Search for the cell housing the specified text and yield its [X, Y] center coordinate. 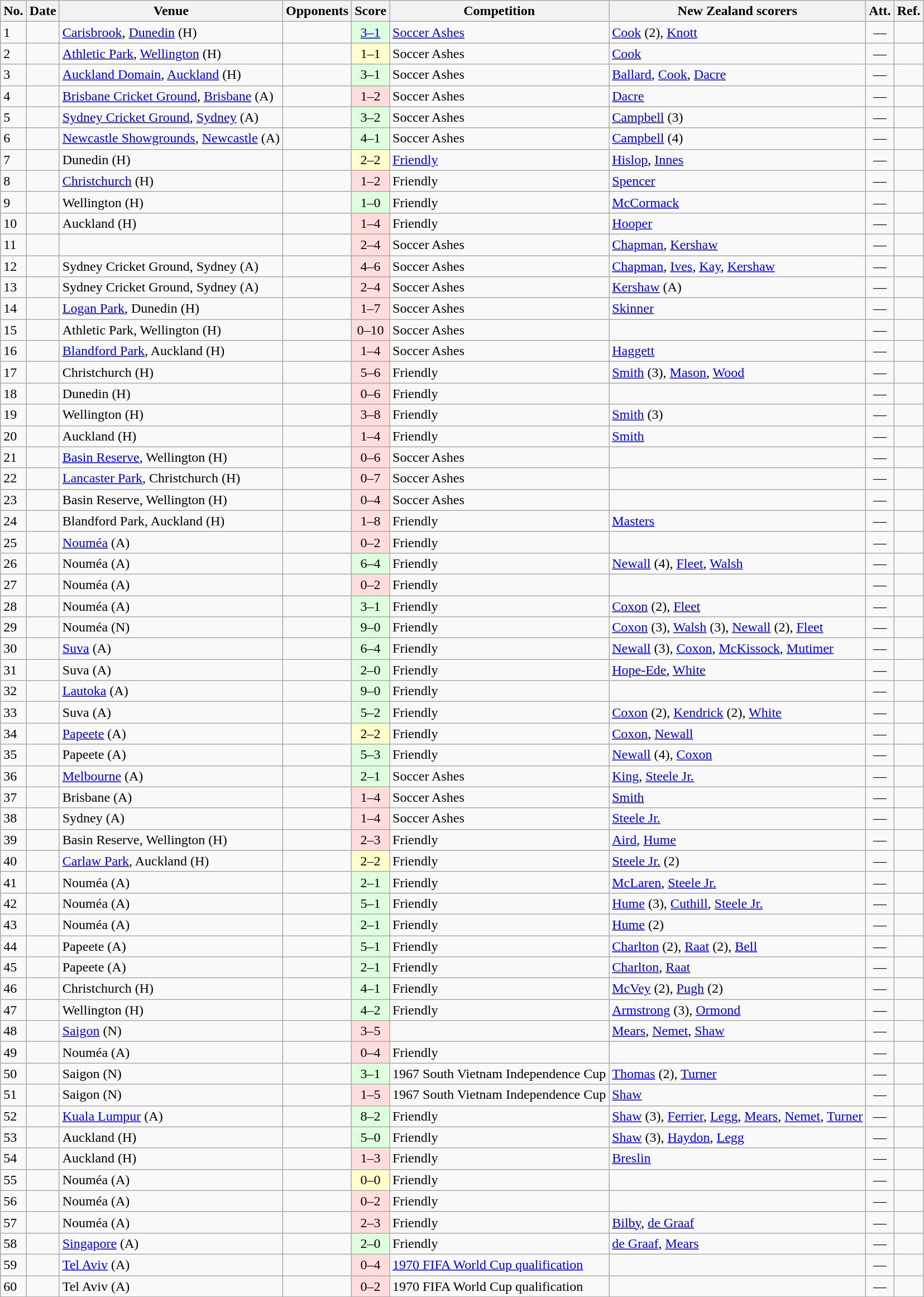
22 [13, 478]
5 [13, 117]
36 [13, 776]
Hume (2) [738, 925]
17 [13, 372]
59 [13, 1265]
McVey (2), Pugh (2) [738, 989]
McCormack [738, 202]
21 [13, 457]
10 [13, 223]
4 [13, 96]
No. [13, 11]
11 [13, 245]
Coxon (3), Walsh (3), Newall (2), Fleet [738, 628]
Charlton (2), Raat (2), Bell [738, 946]
Carlaw Park, Auckland (H) [171, 861]
Venue [171, 11]
Melbourne (A) [171, 776]
43 [13, 925]
Cook (2), Knott [738, 32]
37 [13, 797]
Coxon, Newall [738, 734]
Shaw [738, 1095]
9 [13, 202]
24 [13, 521]
58 [13, 1243]
5–3 [371, 755]
McLaren, Steele Jr. [738, 882]
3–2 [371, 117]
57 [13, 1222]
Nouméa (N) [171, 628]
Campbell (4) [738, 138]
Haggett [738, 351]
12 [13, 266]
35 [13, 755]
Thomas (2), Turner [738, 1074]
Brisbane (A) [171, 797]
55 [13, 1180]
45 [13, 968]
29 [13, 628]
31 [13, 670]
3–8 [371, 415]
0–7 [371, 478]
Date [42, 11]
2 [13, 54]
Brisbane Cricket Ground, Brisbane (A) [171, 96]
15 [13, 330]
60 [13, 1286]
54 [13, 1159]
Coxon (2), Kendrick (2), White [738, 712]
16 [13, 351]
Steele Jr. [738, 819]
0–0 [371, 1180]
Lautoka (A) [171, 691]
Newcastle Showgrounds, Newcastle (A) [171, 138]
Hislop, Innes [738, 160]
1–3 [371, 1159]
Spencer [738, 181]
46 [13, 989]
4–6 [371, 266]
Lancaster Park, Christchurch (H) [171, 478]
56 [13, 1201]
42 [13, 903]
Smith (3) [738, 415]
47 [13, 1010]
Bilby, de Graaf [738, 1222]
51 [13, 1095]
44 [13, 946]
1–1 [371, 54]
49 [13, 1052]
30 [13, 649]
Smith (3), Mason, Wood [738, 372]
Shaw (3), Haydon, Legg [738, 1137]
Chapman, Kershaw [738, 245]
Newall (4), Coxon [738, 755]
52 [13, 1116]
0–10 [371, 330]
1–0 [371, 202]
1–8 [371, 521]
1–7 [371, 309]
28 [13, 606]
Att. [880, 11]
King, Steele Jr. [738, 776]
33 [13, 712]
Hume (3), Cuthill, Steele Jr. [738, 903]
18 [13, 394]
5–6 [371, 372]
40 [13, 861]
Hooper [738, 223]
Breslin [738, 1159]
Hope-Ede, White [738, 670]
6 [13, 138]
34 [13, 734]
14 [13, 309]
13 [13, 288]
Opponents [317, 11]
Aird, Hume [738, 840]
50 [13, 1074]
Newall (3), Coxon, McKissock, Mutimer [738, 649]
Steele Jr. (2) [738, 861]
48 [13, 1031]
53 [13, 1137]
Kershaw (A) [738, 288]
3–5 [371, 1031]
Campbell (3) [738, 117]
Carisbrook, Dunedin (H) [171, 32]
Ballard, Cook, Dacre [738, 75]
1 [13, 32]
26 [13, 563]
38 [13, 819]
Shaw (3), Ferrier, Legg, Mears, Nemet, Turner [738, 1116]
8–2 [371, 1116]
5–0 [371, 1137]
Singapore (A) [171, 1243]
25 [13, 542]
Logan Park, Dunedin (H) [171, 309]
8 [13, 181]
Ref. [909, 11]
4–2 [371, 1010]
Competition [499, 11]
3 [13, 75]
20 [13, 436]
1–5 [371, 1095]
Coxon (2), Fleet [738, 606]
Skinner [738, 309]
Sydney (A) [171, 819]
Kuala Lumpur (A) [171, 1116]
41 [13, 882]
Chapman, Ives, Kay, Kershaw [738, 266]
Masters [738, 521]
19 [13, 415]
Newall (4), Fleet, Walsh [738, 563]
de Graaf, Mears [738, 1243]
5–2 [371, 712]
39 [13, 840]
7 [13, 160]
Auckland Domain, Auckland (H) [171, 75]
Cook [738, 54]
Dacre [738, 96]
23 [13, 500]
Charlton, Raat [738, 968]
27 [13, 585]
Armstrong (3), Ormond [738, 1010]
Score [371, 11]
32 [13, 691]
Mears, Nemet, Shaw [738, 1031]
New Zealand scorers [738, 11]
